Find where the given text appears and provide that cell's center as (X, Y) coordinate. 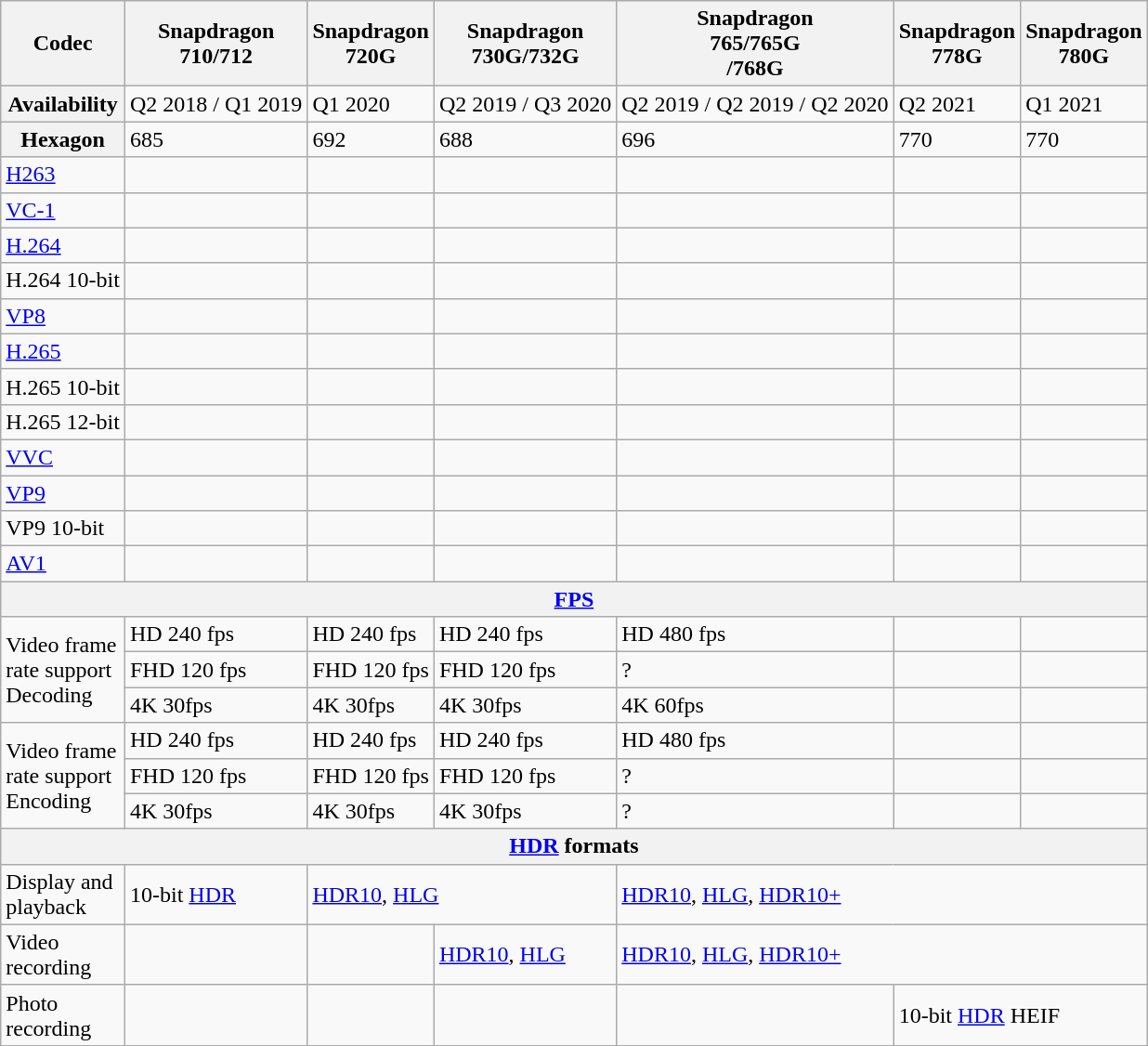
688 (525, 139)
VP9 (63, 493)
4K 60fps (755, 705)
Video framerate supportDecoding (63, 670)
696 (755, 139)
H.265 (63, 351)
Snapdragon778G (957, 44)
10-bit HDR (215, 894)
Q2 2019 / Q2 2019 / Q2 2020 (755, 104)
Q2 2021 (957, 104)
Video framerate supportEncoding (63, 776)
Snapdragon710/712 (215, 44)
Hexagon (63, 139)
FPS (574, 599)
685 (215, 139)
VP8 (63, 316)
Snapdragon765/765G/768G (755, 44)
H.265 12-bit (63, 422)
Codec (63, 44)
HDR formats (574, 846)
VVC (63, 457)
Q1 2021 (1084, 104)
H.264 10-bit (63, 281)
AV1 (63, 564)
H.264 (63, 245)
Q1 2020 (371, 104)
VP9 10-bit (63, 529)
Snapdragon730G/732G (525, 44)
Snapdragon780G (1084, 44)
Snapdragon720G (371, 44)
Display andplayback (63, 894)
Q2 2019 / Q3 2020 (525, 104)
VC-1 (63, 210)
Videorecording (63, 955)
Availability (63, 104)
Q2 2018 / Q1 2019 (215, 104)
Photorecording (63, 1014)
10-bit HDR HEIF (1020, 1014)
692 (371, 139)
H263 (63, 175)
H.265 10-bit (63, 386)
